Pinpoint the cell where the given text exists, returning its [x, y] midpoint coordinate. 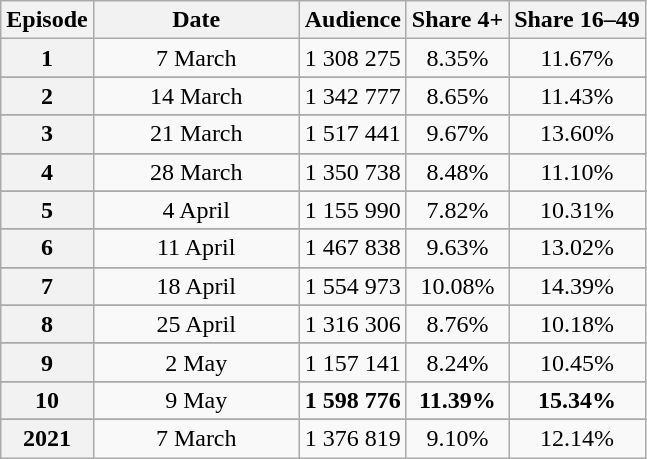
15.34% [578, 400]
10.45% [578, 362]
1 350 738 [352, 172]
2021 [47, 438]
8.24% [457, 362]
11.43% [578, 96]
8 [47, 324]
21 March [196, 134]
9 May [196, 400]
Audience [352, 20]
Share 16–49 [578, 20]
8.65% [457, 96]
Share 4+ [457, 20]
28 March [196, 172]
9.10% [457, 438]
3 [47, 134]
10.18% [578, 324]
25 April [196, 324]
1 554 973 [352, 286]
10.08% [457, 286]
9.67% [457, 134]
12.14% [578, 438]
2 [47, 96]
18 April [196, 286]
1 376 819 [352, 438]
8.76% [457, 324]
Episode [47, 20]
11.67% [578, 58]
5 [47, 210]
1 [47, 58]
6 [47, 248]
14.39% [578, 286]
1 316 306 [352, 324]
10.31% [578, 210]
9.63% [457, 248]
13.60% [578, 134]
1 467 838 [352, 248]
7.82% [457, 210]
1 308 275 [352, 58]
11.10% [578, 172]
8.48% [457, 172]
7 [47, 286]
1 155 990 [352, 210]
1 598 776 [352, 400]
1 517 441 [352, 134]
Date [196, 20]
14 March [196, 96]
4 April [196, 210]
13.02% [578, 248]
11 April [196, 248]
8.35% [457, 58]
11.39% [457, 400]
2 May [196, 362]
10 [47, 400]
4 [47, 172]
9 [47, 362]
1 157 141 [352, 362]
1 342 777 [352, 96]
